Identify which cell holds the provided text, then report its [X, Y] central coordinate. 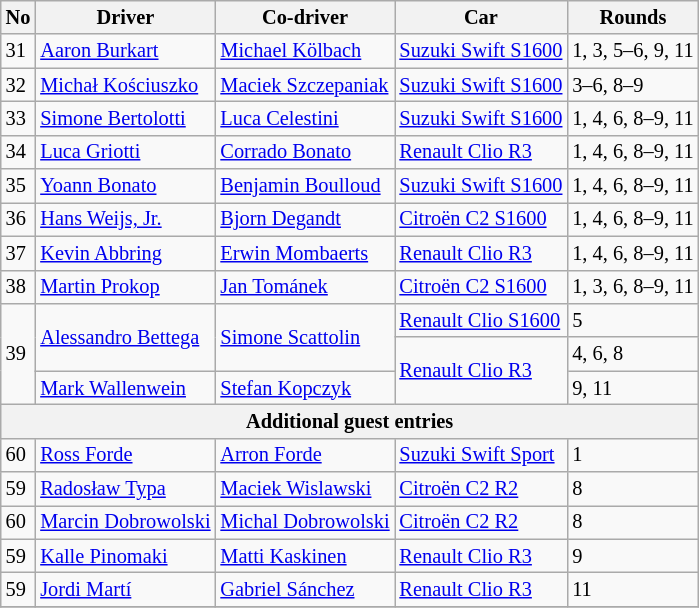
Rounds [632, 17]
Co-driver [304, 17]
33 [18, 118]
Suzuki Swift Sport [480, 455]
35 [18, 186]
9, 11 [632, 388]
Car [480, 17]
Luca Celestini [304, 118]
Simone Bertolotti [125, 118]
5 [632, 320]
4, 6, 8 [632, 354]
Alessandro Bettega [125, 336]
39 [18, 354]
Marcin Dobrowolski [125, 522]
36 [18, 219]
Jan Tománek [304, 287]
38 [18, 287]
Gabriel Sánchez [304, 589]
Hans Weijs, Jr. [125, 219]
Ross Forde [125, 455]
Renault Clio S1600 [480, 320]
Michał Kościuszko [125, 85]
31 [18, 51]
Corrado Bonato [304, 152]
No [18, 17]
3–6, 8–9 [632, 85]
9 [632, 556]
Matti Kaskinen [304, 556]
Erwin Mombaerts [304, 253]
Mark Wallenwein [125, 388]
Arron Forde [304, 455]
Yoann Bonato [125, 186]
Driver [125, 17]
Stefan Kopczyk [304, 388]
Martin Prokop [125, 287]
1, 3, 6, 8–9, 11 [632, 287]
Benjamin Boulloud [304, 186]
1, 3, 5–6, 9, 11 [632, 51]
1 [632, 455]
Bjorn Degandt [304, 219]
Michal Dobrowolski [304, 522]
Maciek Szczepaniak [304, 85]
Additional guest entries [350, 421]
34 [18, 152]
Radosław Typa [125, 489]
Michael Kölbach [304, 51]
Maciek Wislawski [304, 489]
Kevin Abbring [125, 253]
Kalle Pinomaki [125, 556]
Jordi Martí [125, 589]
11 [632, 589]
32 [18, 85]
Luca Griotti [125, 152]
37 [18, 253]
Simone Scattolin [304, 336]
Aaron Burkart [125, 51]
